Pinpoint the cell where the given text exists, returning its (X, Y) midpoint coordinate. 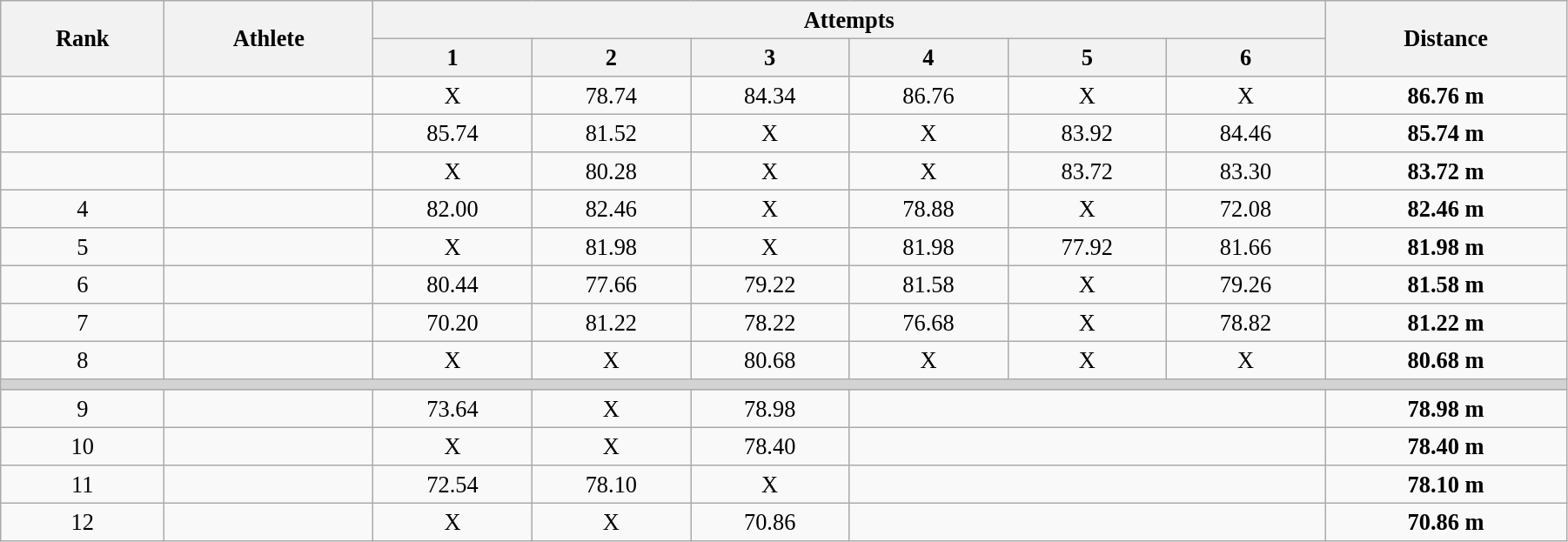
82.00 (452, 209)
84.34 (770, 95)
78.22 (770, 323)
Rank (83, 38)
12 (83, 522)
72.54 (452, 485)
Attempts (849, 19)
70.86 (770, 522)
73.64 (452, 409)
81.66 (1245, 247)
78.88 (928, 209)
2 (611, 57)
82.46 (611, 209)
11 (83, 485)
78.98 m (1446, 409)
1 (452, 57)
78.74 (611, 95)
78.40 m (1446, 446)
84.46 (1245, 133)
81.22 m (1446, 323)
86.76 (928, 95)
72.08 (1245, 209)
70.20 (452, 323)
81.52 (611, 133)
10 (83, 446)
81.98 m (1446, 247)
85.74 m (1446, 133)
70.86 m (1446, 522)
80.68 m (1446, 360)
76.68 (928, 323)
81.22 (611, 323)
82.46 m (1446, 209)
85.74 (452, 133)
83.30 (1245, 171)
81.58 (928, 284)
83.72 (1087, 171)
78.98 (770, 409)
Athlete (269, 38)
78.10 m (1446, 485)
81.58 m (1446, 284)
83.72 m (1446, 171)
7 (83, 323)
9 (83, 409)
79.26 (1245, 284)
78.82 (1245, 323)
80.68 (770, 360)
8 (83, 360)
79.22 (770, 284)
78.10 (611, 485)
Distance (1446, 38)
80.28 (611, 171)
77.92 (1087, 247)
86.76 m (1446, 95)
80.44 (452, 284)
78.40 (770, 446)
77.66 (611, 284)
83.92 (1087, 133)
3 (770, 57)
